Search for the cell housing the specified text and yield its [X, Y] center coordinate. 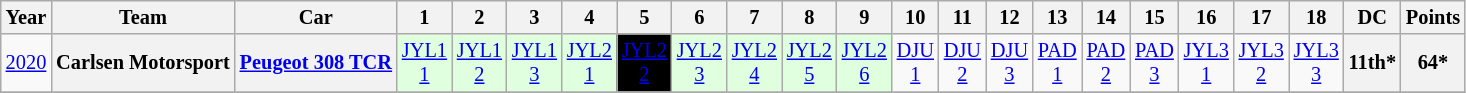
Car [316, 17]
12 [1010, 17]
11 [962, 17]
5 [644, 17]
2 [480, 17]
Peugeot 308 TCR [316, 63]
JYL26 [864, 63]
JYL22 [644, 63]
JYL31 [1206, 63]
11th* [1372, 63]
Points [1433, 17]
JYL33 [1316, 63]
JYL13 [534, 63]
3 [534, 17]
Team [143, 17]
8 [810, 17]
10 [916, 17]
PAD1 [1058, 63]
JYL11 [424, 63]
9 [864, 17]
DJU2 [962, 63]
16 [1206, 17]
JYL23 [700, 63]
14 [1106, 17]
Year [26, 17]
7 [754, 17]
DC [1372, 17]
1 [424, 17]
4 [590, 17]
JYL21 [590, 63]
17 [1262, 17]
PAD3 [1154, 63]
JYL25 [810, 63]
Carlsen Motorsport [143, 63]
JYL32 [1262, 63]
15 [1154, 17]
JYL12 [480, 63]
DJU3 [1010, 63]
13 [1058, 17]
DJU1 [916, 63]
18 [1316, 17]
JYL24 [754, 63]
2020 [26, 63]
PAD2 [1106, 63]
64* [1433, 63]
6 [700, 17]
